Return the (X, Y) coordinate for the center point of the cell that contains the specified text.  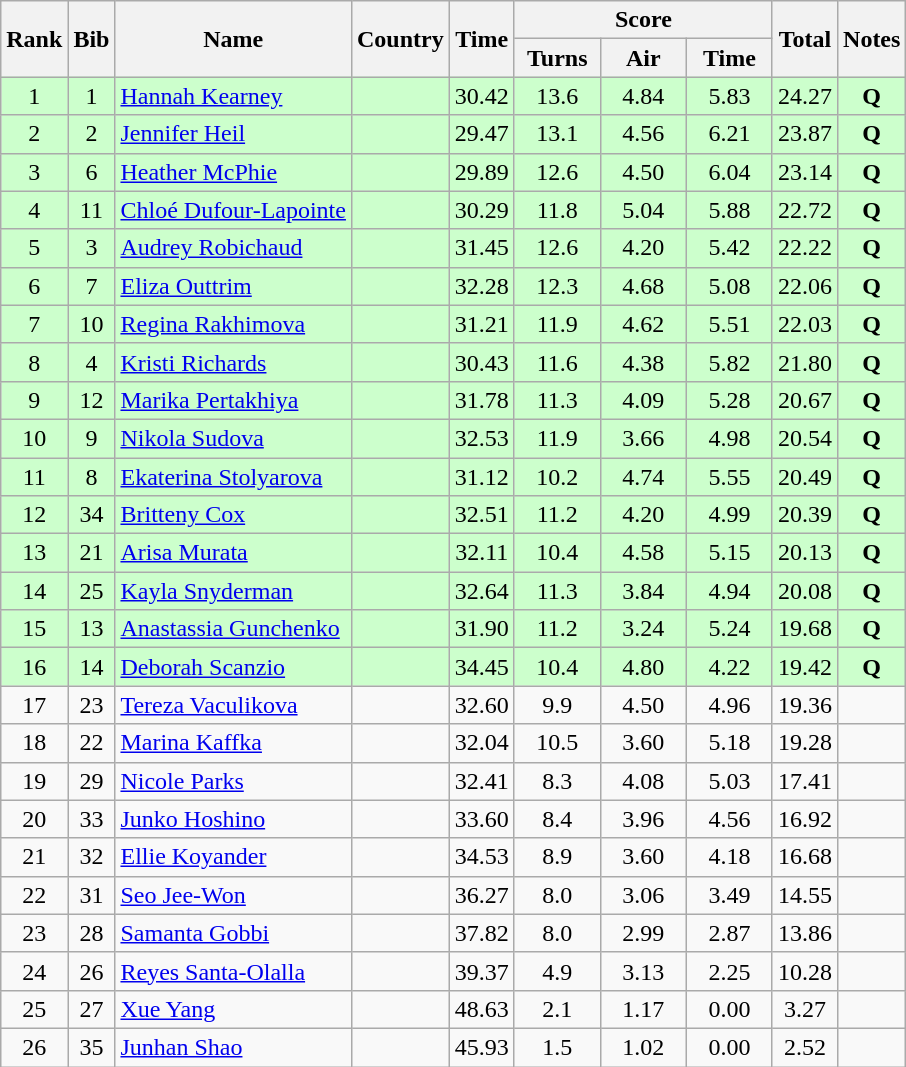
22.72 (804, 210)
19.68 (804, 629)
Nicole Parks (234, 781)
4.80 (643, 667)
Xue Yang (234, 1009)
3.24 (643, 629)
4.74 (643, 477)
29.89 (482, 172)
8.3 (557, 781)
1.5 (557, 1047)
9.9 (557, 705)
Heather McPhie (234, 172)
3.49 (729, 895)
5.88 (729, 210)
39.37 (482, 971)
32.53 (482, 438)
12.3 (557, 286)
4.99 (729, 515)
Kristi Richards (234, 362)
31.78 (482, 400)
Regina Rakhimova (234, 324)
5.82 (729, 362)
34 (92, 515)
Marika Pertakhiya (234, 400)
31.12 (482, 477)
4.9 (557, 971)
Arisa Murata (234, 553)
20.49 (804, 477)
6.21 (729, 134)
5.04 (643, 210)
32.41 (482, 781)
5.15 (729, 553)
1.17 (643, 1009)
31.45 (482, 248)
Junhan Shao (234, 1047)
10.2 (557, 477)
13.6 (557, 96)
21.80 (804, 362)
10.28 (804, 971)
20 (34, 819)
8.9 (557, 857)
3.84 (643, 591)
32.28 (482, 286)
Tereza Vaculikova (234, 705)
Junko Hoshino (234, 819)
33.60 (482, 819)
32.04 (482, 743)
45.93 (482, 1047)
Turns (557, 58)
4.84 (643, 96)
4.22 (729, 667)
Bib (92, 39)
4.68 (643, 286)
23.87 (804, 134)
Hannah Kearney (234, 96)
4.62 (643, 324)
5 (34, 248)
4.38 (643, 362)
Name (234, 39)
Samanta Gobbi (234, 933)
23.14 (804, 172)
17 (34, 705)
16.68 (804, 857)
Seo Jee-Won (234, 895)
Score (643, 20)
Reyes Santa-Olalla (234, 971)
16.92 (804, 819)
20.54 (804, 438)
17.41 (804, 781)
29.47 (482, 134)
13.86 (804, 933)
Nikola Sudova (234, 438)
34.45 (482, 667)
32 (92, 857)
Audrey Robichaud (234, 248)
Ekaterina Stolyarova (234, 477)
5.08 (729, 286)
3.13 (643, 971)
3.96 (643, 819)
4.96 (729, 705)
8.4 (557, 819)
4.58 (643, 553)
2.99 (643, 933)
2.87 (729, 933)
20.39 (804, 515)
19.28 (804, 743)
19 (34, 781)
32.60 (482, 705)
27 (92, 1009)
24 (34, 971)
20.13 (804, 553)
2.25 (729, 971)
5.03 (729, 781)
29 (92, 781)
Marina Kaffka (234, 743)
11.6 (557, 362)
Jennifer Heil (234, 134)
22.06 (804, 286)
20.67 (804, 400)
32.11 (482, 553)
31 (92, 895)
10.5 (557, 743)
36.27 (482, 895)
Deborah Scanzio (234, 667)
15 (34, 629)
Country (400, 39)
Kayla Snyderman (234, 591)
Chloé Dufour-Lapointe (234, 210)
4.08 (643, 781)
16 (34, 667)
33 (92, 819)
4.09 (643, 400)
5.24 (729, 629)
34.53 (482, 857)
20.08 (804, 591)
30.43 (482, 362)
28 (92, 933)
18 (34, 743)
48.63 (482, 1009)
Britteny Cox (234, 515)
2.52 (804, 1047)
30.42 (482, 96)
3.27 (804, 1009)
35 (92, 1047)
3.66 (643, 438)
32.51 (482, 515)
6.04 (729, 172)
4.18 (729, 857)
5.18 (729, 743)
5.51 (729, 324)
1.02 (643, 1047)
31.21 (482, 324)
Total (804, 39)
32.64 (482, 591)
Rank (34, 39)
4.94 (729, 591)
Anastassia Gunchenko (234, 629)
4.98 (729, 438)
30.29 (482, 210)
2.1 (557, 1009)
31.90 (482, 629)
5.83 (729, 96)
Air (643, 58)
Ellie Koyander (234, 857)
24.27 (804, 96)
19.42 (804, 667)
22.22 (804, 248)
5.42 (729, 248)
13.1 (557, 134)
37.82 (482, 933)
19.36 (804, 705)
5.28 (729, 400)
11.8 (557, 210)
14.55 (804, 895)
5.55 (729, 477)
Eliza Outtrim (234, 286)
22.03 (804, 324)
Notes (872, 39)
3.06 (643, 895)
